Provide the (x, y) coordinate of the cell's center where the given text is located.  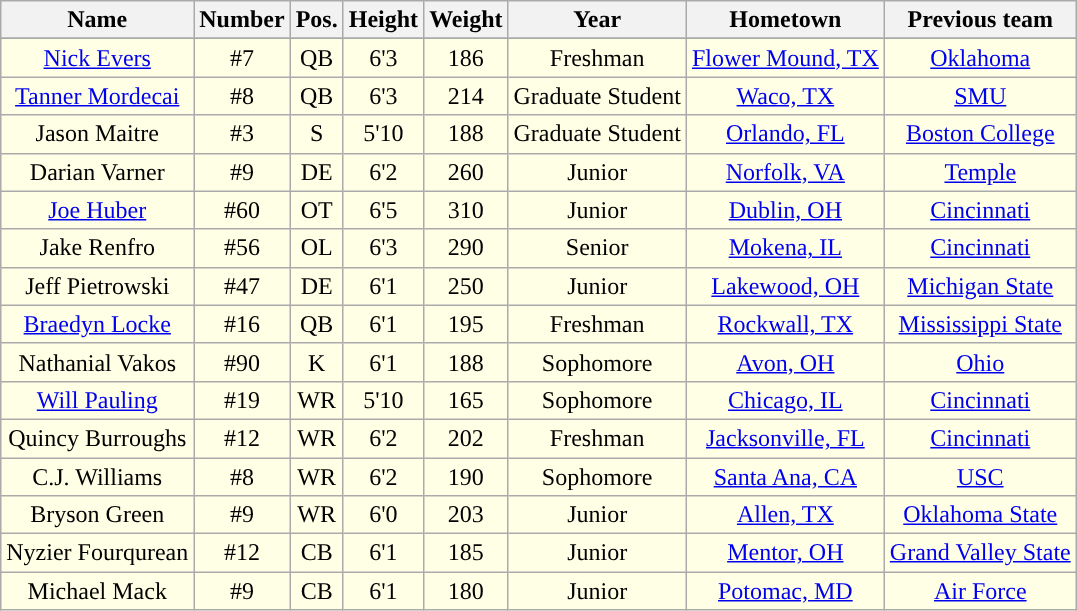
195 (466, 324)
Height (383, 20)
Mississippi State (980, 324)
Nyzier Fourqurean (98, 553)
#16 (242, 324)
C.J. Williams (98, 477)
Waco, TX (785, 96)
Joe Huber (98, 210)
Oklahoma (980, 58)
Chicago, IL (785, 400)
Temple (980, 172)
203 (466, 515)
Rockwall, TX (785, 324)
#47 (242, 286)
Lakewood, OH (785, 286)
Jason Maitre (98, 134)
Michael Mack (98, 591)
Jeff Pietrowski (98, 286)
Grand Valley State (980, 553)
Weight (466, 20)
USC (980, 477)
Will Pauling (98, 400)
Michigan State (980, 286)
Nathanial Vakos (98, 362)
165 (466, 400)
Flower Mound, TX (785, 58)
180 (466, 591)
186 (466, 58)
#3 (242, 134)
Mokena, IL (785, 248)
Ohio (980, 362)
Braedyn Locke (98, 324)
#7 (242, 58)
Jacksonville, FL (785, 438)
OT (316, 210)
Allen, TX (785, 515)
Dublin, OH (785, 210)
Previous team (980, 20)
Hometown (785, 20)
Nick Evers (98, 58)
202 (466, 438)
Santa Ana, CA (785, 477)
185 (466, 553)
Darian Varner (98, 172)
SMU (980, 96)
190 (466, 477)
Pos. (316, 20)
Tanner Mordecai (98, 96)
6'0 (383, 515)
#19 (242, 400)
Air Force (980, 591)
Potomac, MD (785, 591)
Number (242, 20)
Oklahoma State (980, 515)
Bryson Green (98, 515)
OL (316, 248)
Avon, OH (785, 362)
Quincy Burroughs (98, 438)
Mentor, OH (785, 553)
Jake Renfro (98, 248)
Year (597, 20)
#56 (242, 248)
Name (98, 20)
K (316, 362)
Norfolk, VA (785, 172)
260 (466, 172)
250 (466, 286)
310 (466, 210)
6'5 (383, 210)
Orlando, FL (785, 134)
S (316, 134)
214 (466, 96)
290 (466, 248)
#90 (242, 362)
Senior (597, 248)
Boston College (980, 134)
#60 (242, 210)
